Search for the cell housing the specified text and yield its [x, y] center coordinate. 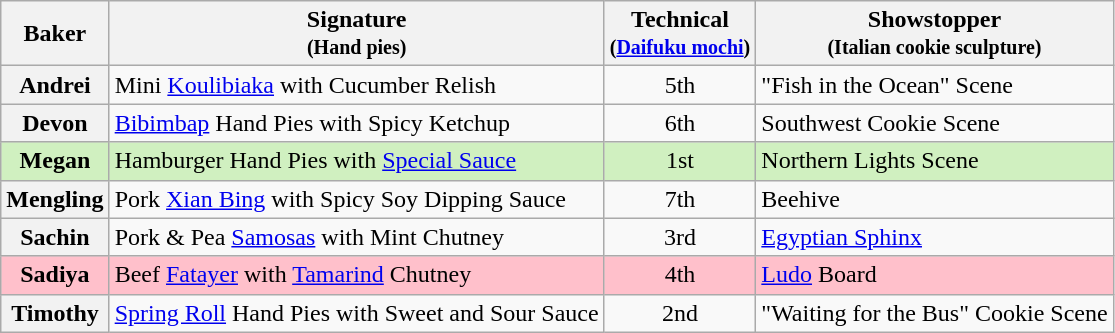
Megan [55, 161]
Showstopper(Italian cookie sculpture) [934, 34]
Sachin [55, 237]
"Fish in the Ocean" Scene [934, 85]
1st [680, 161]
Southwest Cookie Scene [934, 123]
Baker [55, 34]
7th [680, 199]
Technical(Daifuku mochi) [680, 34]
Signature(Hand pies) [356, 34]
Sadiya [55, 275]
4th [680, 275]
Northern Lights Scene [934, 161]
5th [680, 85]
Egyptian Sphinx [934, 237]
Andrei [55, 85]
2nd [680, 313]
"Waiting for the Bus" Cookie Scene [934, 313]
Pork & Pea Samosas with Mint Chutney [356, 237]
Beef Fatayer with Tamarind Chutney [356, 275]
Pork Xian Bing with Spicy Soy Dipping Sauce [356, 199]
Bibimbap Hand Pies with Spicy Ketchup [356, 123]
Ludo Board [934, 275]
Spring Roll Hand Pies with Sweet and Sour Sauce [356, 313]
Timothy [55, 313]
Mengling [55, 199]
Hamburger Hand Pies with Special Sauce [356, 161]
6th [680, 123]
Mini Koulibiaka with Cucumber Relish [356, 85]
3rd [680, 237]
Devon [55, 123]
Beehive [934, 199]
